From the cell containing the given text, extract its center point as (x, y) coordinate. 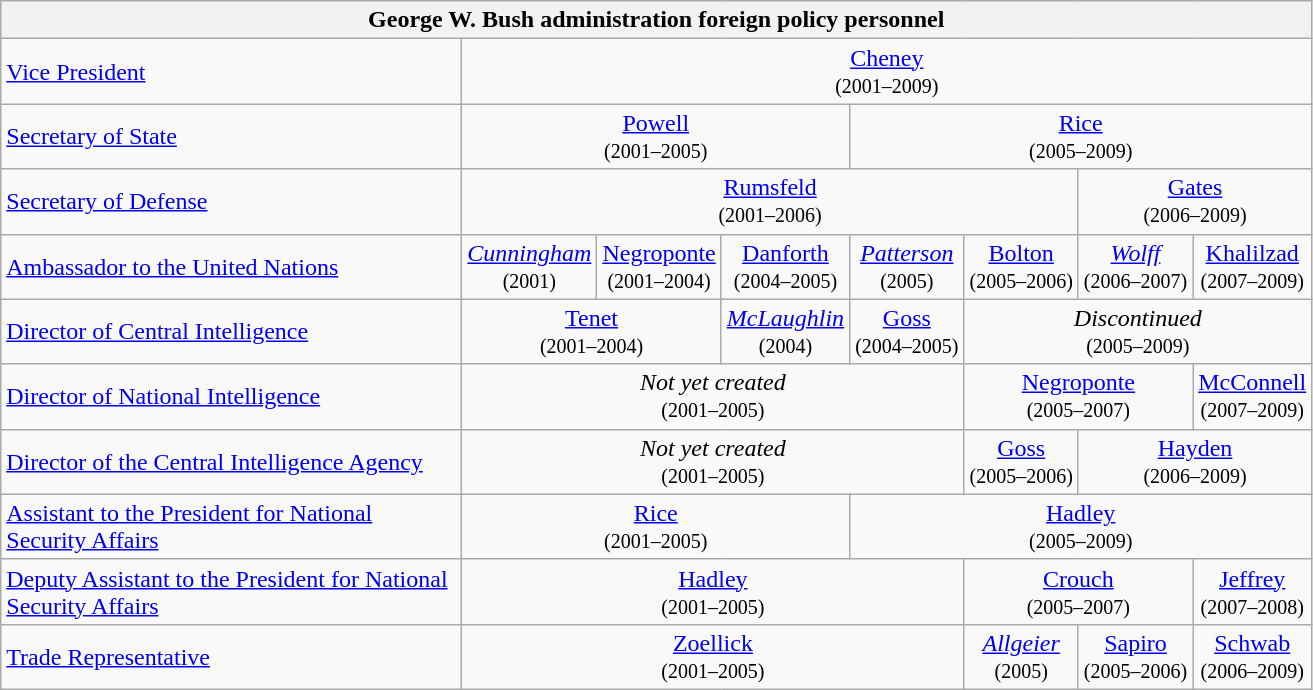
McConnell(2007–2009) (1252, 396)
Hayden(2006–2009) (1194, 462)
Danforth(2004–2005) (785, 266)
Zoellick(2001–2005) (713, 656)
Rumsfeld(2001–2006) (770, 202)
Ambassador to the United Nations (232, 266)
Tenet(2001–2004) (592, 332)
McLaughlin(2004) (785, 332)
Goss(2004–2005) (907, 332)
Director of Central Intelligence (232, 332)
Patterson(2005) (907, 266)
Khalilzad(2007–2009) (1252, 266)
Hadley(2001–2005) (713, 592)
Negroponte(2005–2007) (1078, 396)
Trade Representative (232, 656)
Powell(2001–2005) (656, 136)
Deputy Assistant to the President for National Security Affairs (232, 592)
Wolff(2006–2007) (1135, 266)
George W. Bush administration foreign policy personnel (656, 20)
Bolton(2005–2006) (1021, 266)
Director of National Intelligence (232, 396)
Negroponte(2001–2004) (659, 266)
Director of the Central Intelligence Agency (232, 462)
Crouch(2005–2007) (1078, 592)
Rice(2001–2005) (656, 526)
Vice President (232, 72)
Hadley(2005–2009) (1081, 526)
Allgeier(2005) (1021, 656)
Secretary of Defense (232, 202)
Cheney(2001–2009) (887, 72)
Gates(2006–2009) (1194, 202)
Rice(2005–2009) (1081, 136)
Schwab(2006–2009) (1252, 656)
Jeffrey(2007–2008) (1252, 592)
Assistant to the President for National Security Affairs (232, 526)
Secretary of State (232, 136)
Sapiro(2005–2006) (1135, 656)
Goss(2005–2006) (1021, 462)
Cunningham(2001) (530, 266)
Discontinued(2005–2009) (1138, 332)
